Search for the cell housing the specified text and yield its (X, Y) center coordinate. 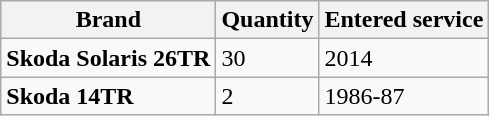
2 (268, 96)
Entered service (404, 20)
2014 (404, 58)
Skoda Solaris 26TR (108, 58)
Skoda 14TR (108, 96)
Quantity (268, 20)
Brand (108, 20)
1986-87 (404, 96)
30 (268, 58)
